Locate the cell with the specified text and output its [x, y] center coordinate. 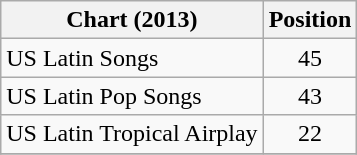
Chart (2013) [132, 20]
22 [310, 134]
43 [310, 96]
US Latin Pop Songs [132, 96]
45 [310, 58]
US Latin Tropical Airplay [132, 134]
Position [310, 20]
US Latin Songs [132, 58]
